Find where the given text appears and provide that cell's center as [x, y] coordinate. 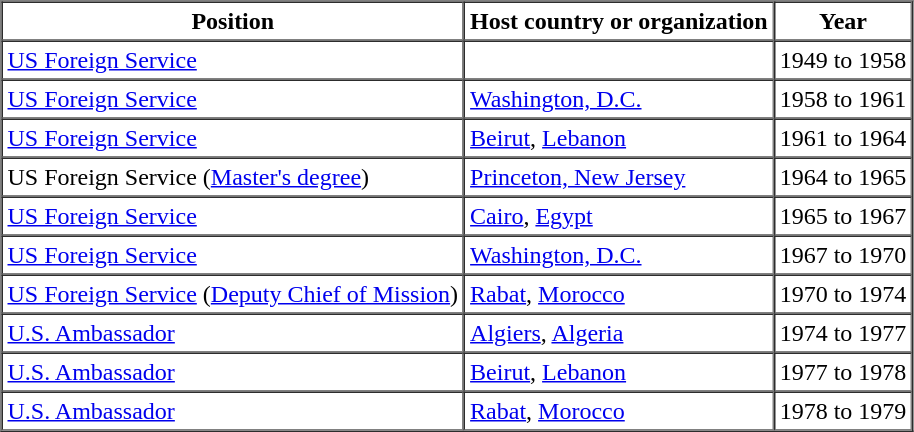
1970 to 1974 [844, 294]
1958 to 1961 [844, 100]
Year [844, 22]
US Foreign Service (Master's degree) [234, 178]
1964 to 1965 [844, 178]
Princeton, New Jersey [619, 178]
1949 to 1958 [844, 60]
1978 to 1979 [844, 412]
Algiers, Algeria [619, 334]
1967 to 1970 [844, 256]
1974 to 1977 [844, 334]
1965 to 1967 [844, 216]
Position [234, 22]
US Foreign Service (Deputy Chief of Mission) [234, 294]
Cairo, Egypt [619, 216]
1961 to 1964 [844, 138]
Host country or organization [619, 22]
1977 to 1978 [844, 372]
